For the text-containing cell, return its midpoint in (x, y) coordinate format. 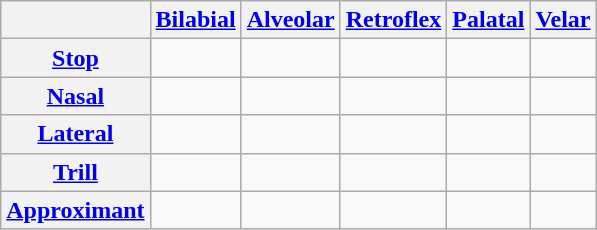
Palatal (488, 20)
Approximant (76, 210)
Lateral (76, 134)
Stop (76, 58)
Trill (76, 172)
Retroflex (394, 20)
Alveolar (290, 20)
Bilabial (196, 20)
Nasal (76, 96)
Velar (563, 20)
